From the cell containing the given text, extract its center point as [X, Y] coordinate. 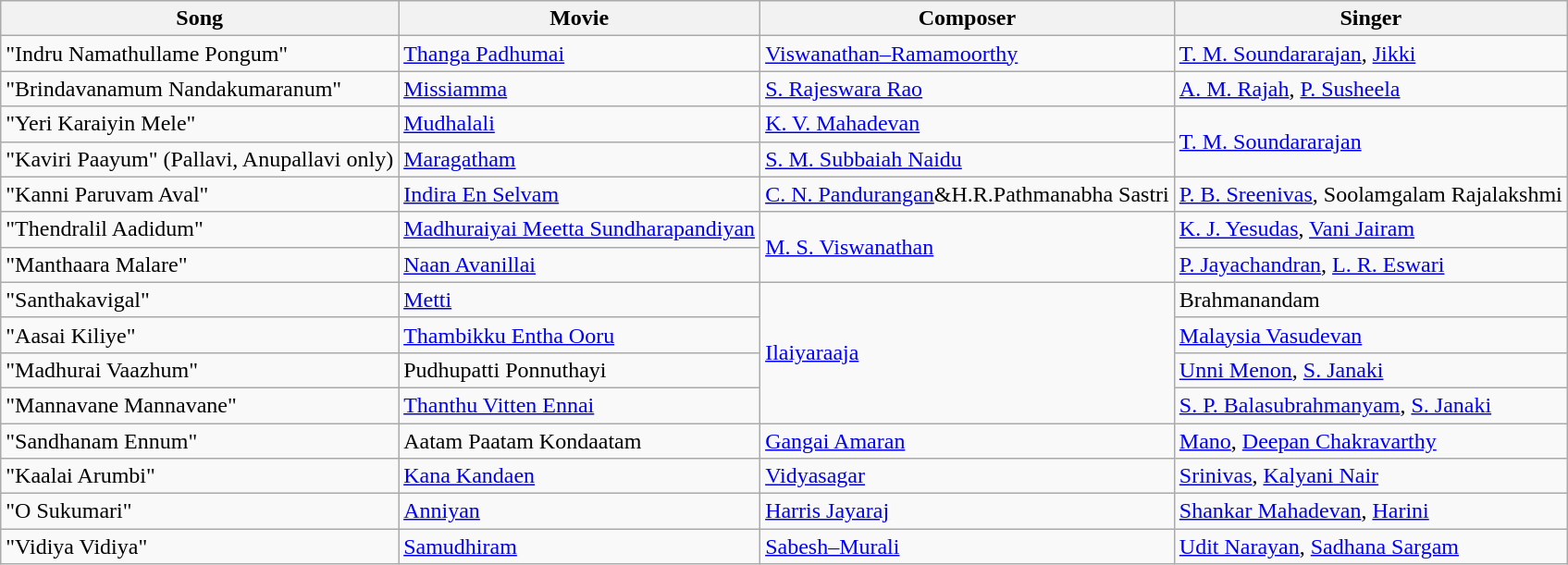
Samudhiram [579, 547]
"Yeri Karaiyin Mele" [200, 124]
Missiamma [579, 89]
Gangai Amaran [968, 441]
Aatam Paatam Kondaatam [579, 441]
Song [200, 18]
Srinivas, Kalyani Nair [1371, 476]
"Indru Namathullame Pongum" [200, 54]
Thanthu Vitten Ennai [579, 405]
Pudhupatti Ponnuthayi [579, 370]
C. N. Pandurangan&H.R.Pathmanabha Sastri [968, 194]
Indira En Selvam [579, 194]
Anniyan [579, 511]
"Kaalai Arumbi" [200, 476]
"Manthaara Malare" [200, 264]
"O Sukumari" [200, 511]
Composer [968, 18]
"Brindavanamum Nandakumaranum" [200, 89]
"Kaviri Paayum" (Pallavi, Anupallavi only) [200, 159]
Mudhalali [579, 124]
Ilaiyaraaja [968, 352]
S. Rajeswara Rao [968, 89]
K. V. Mahadevan [968, 124]
Thambikku Entha Ooru [579, 335]
P. Jayachandran, L. R. Eswari [1371, 264]
Brahmanandam [1371, 300]
Kana Kandaen [579, 476]
Naan Avanillai [579, 264]
Mano, Deepan Chakravarthy [1371, 441]
Sabesh–Murali [968, 547]
Malaysia Vasudevan [1371, 335]
"Sandhanam Ennum" [200, 441]
A. M. Rajah, P. Susheela [1371, 89]
Shankar Mahadevan, Harini [1371, 511]
Maragatham [579, 159]
Metti [579, 300]
Unni Menon, S. Janaki [1371, 370]
"Kanni Paruvam Aval" [200, 194]
Viswanathan–Ramamoorthy [968, 54]
M. S. Viswanathan [968, 247]
T. M. Soundararajan, Jikki [1371, 54]
Vidyasagar [968, 476]
"Mannavane Mannavane" [200, 405]
Thanga Padhumai [579, 54]
"Madhurai Vaazhum" [200, 370]
Harris Jayaraj [968, 511]
"Thendralil Aadidum" [200, 229]
S. P. Balasubrahmanyam, S. Janaki [1371, 405]
Singer [1371, 18]
T. M. Soundararajan [1371, 141]
Madhuraiyai Meetta Sundharapandiyan [579, 229]
"Vidiya Vidiya" [200, 547]
"Santhakavigal" [200, 300]
P. B. Sreenivas, Soolamgalam Rajalakshmi [1371, 194]
Movie [579, 18]
Udit Narayan, Sadhana Sargam [1371, 547]
K. J. Yesudas, Vani Jairam [1371, 229]
S. M. Subbaiah Naidu [968, 159]
"Aasai Kiliye" [200, 335]
